Output the (x, y) coordinate of the center of the cell containing the given text.  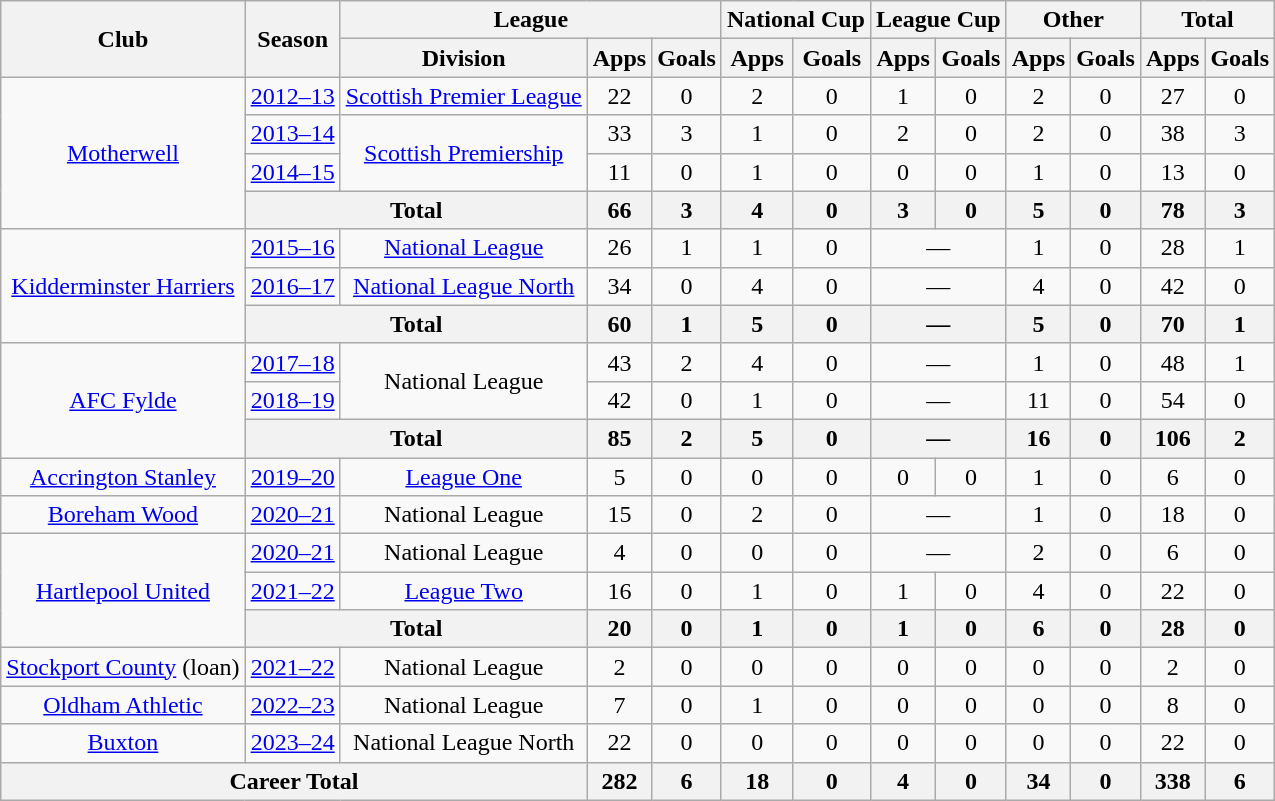
38 (1172, 134)
Season (292, 39)
National Cup (796, 20)
2017–18 (292, 362)
Scottish Premiership (464, 153)
338 (1172, 781)
Division (464, 58)
League One (464, 477)
League Two (464, 591)
Other (1073, 20)
85 (619, 438)
Scottish Premier League (464, 96)
15 (619, 515)
AFC Fylde (123, 400)
7 (619, 705)
2013–14 (292, 134)
Hartlepool United (123, 591)
2023–24 (292, 743)
2016–17 (292, 286)
2014–15 (292, 172)
Club (123, 39)
Kidderminster Harriers (123, 286)
33 (619, 134)
Boreham Wood (123, 515)
2015–16 (292, 248)
20 (619, 629)
60 (619, 324)
Stockport County (loan) (123, 667)
Motherwell (123, 153)
League Cup (938, 20)
43 (619, 362)
Buxton (123, 743)
Oldham Athletic (123, 705)
48 (1172, 362)
106 (1172, 438)
78 (1172, 210)
2012–13 (292, 96)
27 (1172, 96)
26 (619, 248)
League (530, 20)
Career Total (294, 781)
2018–19 (292, 400)
54 (1172, 400)
2022–23 (292, 705)
70 (1172, 324)
2019–20 (292, 477)
Accrington Stanley (123, 477)
13 (1172, 172)
8 (1172, 705)
66 (619, 210)
282 (619, 781)
